Output the (x, y) coordinate of the center of the cell containing the given text.  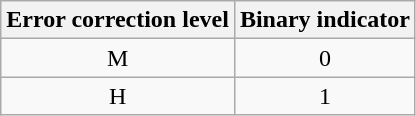
Binary indicator (324, 20)
0 (324, 58)
H (118, 96)
1 (324, 96)
Error correction level (118, 20)
M (118, 58)
